Search for the cell housing the specified text and yield its [X, Y] center coordinate. 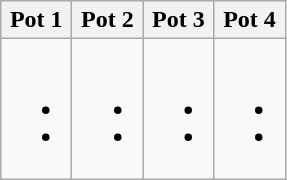
Pot 2 [108, 20]
Pot 3 [178, 20]
Pot 4 [250, 20]
Pot 1 [36, 20]
